Return (x, y) of the center of cell containing provided text 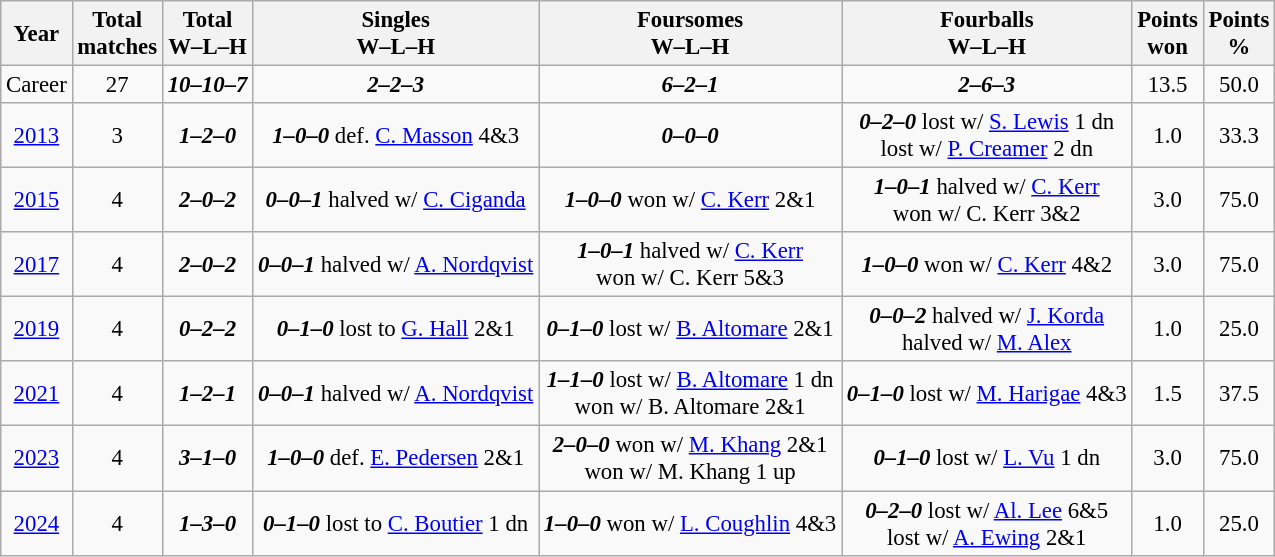
1–1–0 lost w/ B. Altomare 1 dnwon w/ B. Altomare 2&1 (690, 394)
2–6–3 (987, 85)
2–0–0 won w/ M. Khang 2&1won w/ M. Khang 1 up (690, 458)
0–1–0 lost w/ M. Harigae 4&3 (987, 394)
1–0–0 def. C. Masson 4&3 (396, 136)
2024 (36, 524)
SinglesW–L–H (396, 34)
0–1–0 lost w/ B. Altomare 2&1 (690, 330)
1–0–0 won w/ L. Coughlin 4&3 (690, 524)
6–2–1 (690, 85)
Year (36, 34)
27 (117, 85)
0–1–0 lost to G. Hall 2&1 (396, 330)
FourballsW–L–H (987, 34)
TotalW–L–H (207, 34)
Career (36, 85)
2017 (36, 264)
3 (117, 136)
2023 (36, 458)
0–2–2 (207, 330)
Points% (1238, 34)
1–3–0 (207, 524)
1–0–0 won w/ C. Kerr 2&1 (690, 200)
1–0–0 won w/ C. Kerr 4&2 (987, 264)
3–1–0 (207, 458)
0–2–0 lost w/ Al. Lee 6&5lost w/ A. Ewing 2&1 (987, 524)
2–2–3 (396, 85)
Totalmatches (117, 34)
1–2–0 (207, 136)
50.0 (1238, 85)
0–1–0 lost w/ L. Vu 1 dn (987, 458)
2019 (36, 330)
0–0–2 halved w/ J. Kordahalved w/ M. Alex (987, 330)
1–0–0 def. E. Pedersen 2&1 (396, 458)
13.5 (1168, 85)
2015 (36, 200)
37.5 (1238, 394)
2013 (36, 136)
0–0–0 (690, 136)
FoursomesW–L–H (690, 34)
Pointswon (1168, 34)
1–2–1 (207, 394)
0–1–0 lost to C. Boutier 1 dn (396, 524)
1–0–1 halved w/ C. Kerrwon w/ C. Kerr 3&2 (987, 200)
33.3 (1238, 136)
10–10–7 (207, 85)
1–0–1 halved w/ C. Kerrwon w/ C. Kerr 5&3 (690, 264)
2021 (36, 394)
1.5 (1168, 394)
0–0–1 halved w/ C. Ciganda (396, 200)
0–2–0 lost w/ S. Lewis 1 dnlost w/ P. Creamer 2 dn (987, 136)
